Output the [X, Y] coordinate of the center of the cell containing the given text.  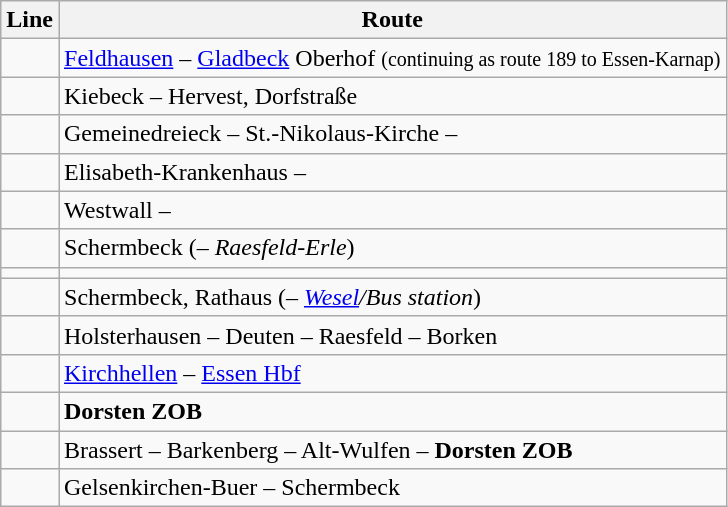
Kiebeck – Hervest, Dorfstraße [392, 96]
Route [392, 20]
Holsterhausen – Deuten – Raesfeld – Borken [392, 335]
Feldhausen – Gladbeck Oberhof (continuing as route 189 to Essen-Karnap) [392, 58]
Elisabeth-Krankenhaus – [392, 172]
Gemeinedreieck – St.-Nikolaus-Kirche – [392, 134]
Brassert – Barkenberg – Alt-Wulfen – Dorsten ZOB [392, 449]
Schermbeck, Rathaus (– Wesel/Bus station) [392, 297]
Line [30, 20]
Kirchhellen – Essen Hbf [392, 373]
Gelsenkirchen-Buer – Schermbeck [392, 488]
Dorsten ZOB [392, 411]
Westwall – [392, 210]
Schermbeck (– Raesfeld-Erle) [392, 248]
